For the text-containing cell, return its midpoint in (X, Y) coordinate format. 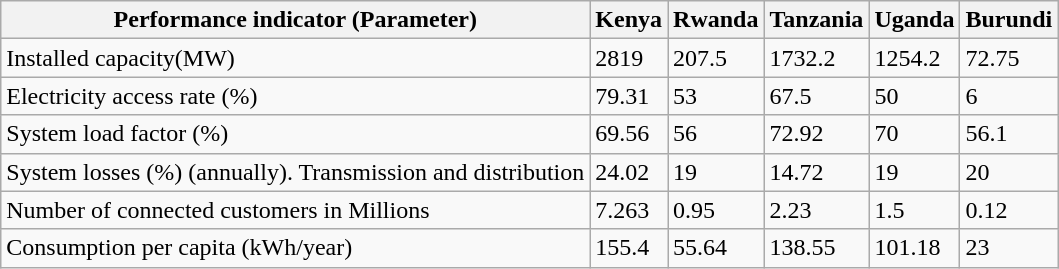
207.5 (716, 58)
53 (716, 96)
Rwanda (716, 20)
72.75 (1009, 58)
2.23 (816, 210)
Burundi (1009, 20)
69.56 (629, 134)
System losses (%) (annually). Transmission and distribution (296, 172)
2819 (629, 58)
Tanzania (816, 20)
24.02 (629, 172)
14.72 (816, 172)
Performance indicator (Parameter) (296, 20)
Consumption per capita (kWh/year) (296, 248)
20 (1009, 172)
70 (914, 134)
138.55 (816, 248)
0.12 (1009, 210)
55.64 (716, 248)
0.95 (716, 210)
56.1 (1009, 134)
1254.2 (914, 58)
101.18 (914, 248)
System load factor (%) (296, 134)
50 (914, 96)
155.4 (629, 248)
Kenya (629, 20)
72.92 (816, 134)
79.31 (629, 96)
1.5 (914, 210)
1732.2 (816, 58)
56 (716, 134)
Number of connected customers in Millions (296, 210)
67.5 (816, 96)
Installed capacity(MW) (296, 58)
7.263 (629, 210)
Uganda (914, 20)
Electricity access rate (%) (296, 96)
6 (1009, 96)
23 (1009, 248)
